Locate the cell with the specified text and output its [x, y] center coordinate. 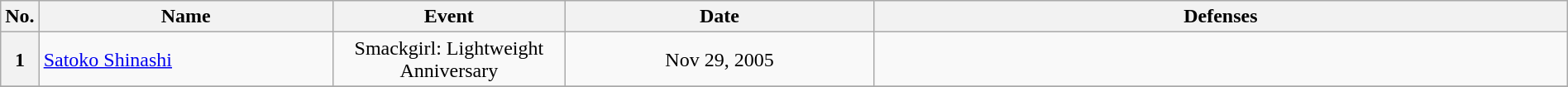
1 [20, 60]
Name [185, 17]
Nov 29, 2005 [719, 60]
Event [448, 17]
No. [20, 17]
Satoko Shinashi [185, 60]
Smackgirl: Lightweight Anniversary [448, 60]
Defenses [1221, 17]
Date [719, 17]
